Provide the [x, y] coordinate of the cell's center where the given text is located.  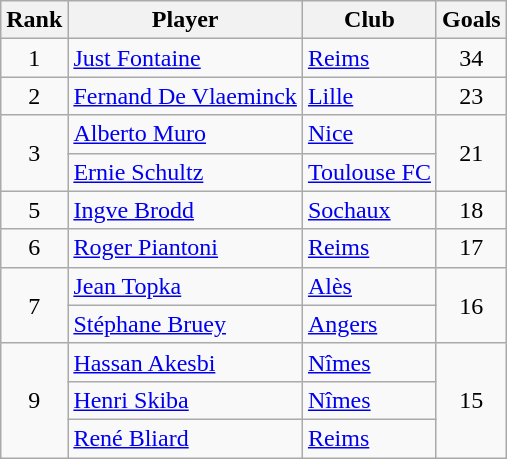
Sochaux [369, 210]
5 [34, 210]
Lille [369, 96]
15 [471, 400]
Angers [369, 324]
Hassan Akesbi [186, 362]
17 [471, 248]
Toulouse FC [369, 172]
Henri Skiba [186, 400]
Jean Topka [186, 286]
18 [471, 210]
16 [471, 305]
1 [34, 58]
Club [369, 20]
Ingve Brodd [186, 210]
7 [34, 305]
Rank [34, 20]
Goals [471, 20]
23 [471, 96]
René Bliard [186, 438]
Stéphane Bruey [186, 324]
6 [34, 248]
Ernie Schultz [186, 172]
21 [471, 153]
Fernand De Vlaeminck [186, 96]
Alberto Muro [186, 134]
Player [186, 20]
Nice [369, 134]
Just Fontaine [186, 58]
Alès [369, 286]
Roger Piantoni [186, 248]
2 [34, 96]
34 [471, 58]
3 [34, 153]
9 [34, 400]
